Identify which cell holds the provided text, then report its (x, y) central coordinate. 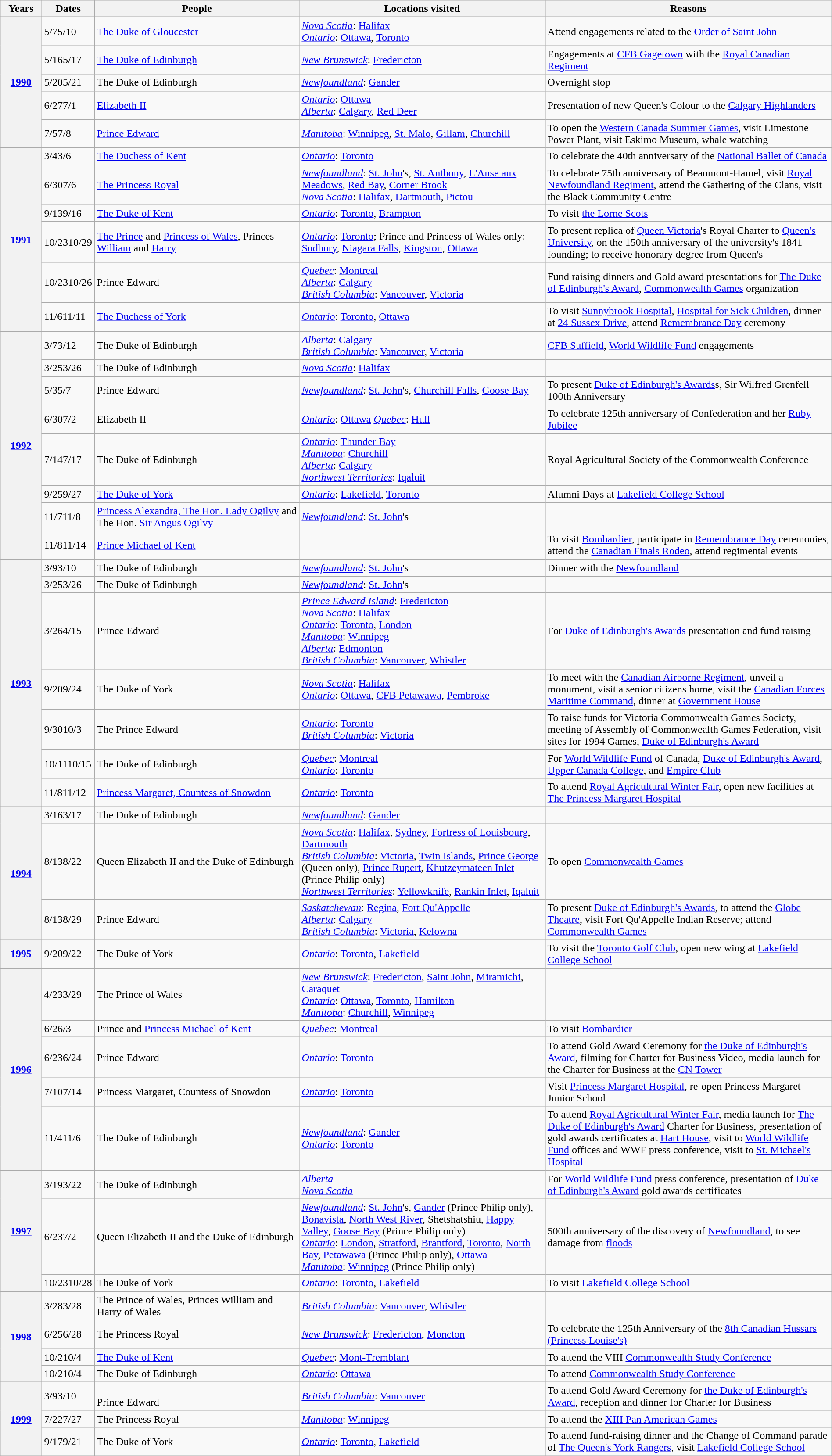
Newfoundland: St. John's, Churchill Falls, Goose Bay (422, 391)
British Columbia: Vancouver (422, 1396)
Ontario: Ottawa Quebec: Hull (422, 420)
Saskatchewan: Regina, Fort Qu'AppelleAlberta: CalgaryBritish Columbia: Victoria, Kelowna (422, 920)
Nova Scotia: HalifaxOntario: Ottawa, CFB Petawawa, Pembroke (422, 689)
7/227/27 (68, 1419)
The Prince of Wales (197, 994)
Quebec: MontrealAlberta: CalgaryBritish Columbia: Vancouver, Victoria (422, 282)
5/35/7 (68, 391)
To visit Lakefield College School (688, 1283)
11/811/12 (68, 793)
8/138/22 (68, 861)
Quebec: Montreal (422, 1029)
6/256/28 (68, 1334)
9/139/16 (68, 213)
Attend engagements related to the Order of Saint John (688, 32)
The Duchess of Kent (197, 156)
Ontario: Thunder BayManitoba: ChurchillAlberta: CalgaryNorthwest Territories: Iqaluit (422, 460)
Ontario: OttawaAlberta: Calgary, Red Deer (422, 105)
Dinner with the Newfoundland (688, 568)
To open the Western Canada Summer Games, visit Limestone Power Plant, visit Eskimo Museum, whale watching (688, 133)
British Columbia: Vancouver, Whistler (422, 1306)
5/75/10 (68, 32)
9/209/22 (68, 954)
10/2310/28 (68, 1283)
New Brunswick: Fredericton, Saint John, Miramichi, CaraquetOntario: Ottawa, Toronto, HamiltonManitoba: Churchill, Winnipeg (422, 994)
9/209/24 (68, 689)
500th anniversary of the discovery of Newfoundland, to see damage from floods (688, 1237)
Prince Michael of Kent (197, 545)
To open Commonwealth Games (688, 861)
Newfoundland: St. John's, St. Anthony, L'Anse aux Meadows, Red Bay, Corner BrookNova Scotia: Halifax, Dartmouth, Pictou (422, 185)
To visit the Lorne Scots (688, 213)
To attend Commonwealth Study Conference (688, 1374)
To present Duke of Edinburgh's Awardss, Sir Wilfred Grenfell 100th Anniversary (688, 391)
To visit Sunnybrook Hospital, Hospital for Sick Children, dinner at 24 Sussex Drive, attend Remembrance Day ceremony (688, 317)
New Brunswick: Fredericton (422, 60)
To visit the Toronto Golf Club, open new wing at Lakefield College School (688, 954)
8/138/29 (68, 920)
9/259/27 (68, 494)
5/205/21 (68, 82)
6/307/6 (68, 185)
Manitoba: Winnipeg (422, 1419)
New Brunswick: Fredericton, Moncton (422, 1334)
3/43/6 (68, 156)
For Duke of Edinburgh's Awards presentation and fund raising (688, 631)
9/179/21 (68, 1442)
The Prince and Princess of Wales, Princes William and Harry (197, 242)
6/277/1 (68, 105)
1996 (21, 1069)
1998 (21, 1337)
11/811/14 (68, 545)
1991 (21, 240)
Ontario: Toronto, Ottawa (422, 317)
Years (21, 9)
7/107/14 (68, 1092)
Ontario: Ottawa (422, 1374)
Nova Scotia: Halifax (422, 368)
To attend the VIII Commonwealth Study Conference (688, 1357)
To visit Bombardier (688, 1029)
Prince and Princess Michael of Kent (197, 1029)
1995 (21, 954)
3/163/17 (68, 815)
To present Duke of Edinburgh's Awards, to attend the Globe Theatre, visit Fort Qu'Appelle Indian Reserve; attend Commonwealth Games (688, 920)
Ontario: Lakefield, Toronto (422, 494)
To celebrate 125th anniversary of Confederation and her Ruby Jubilee (688, 420)
Manitoba: Winnipeg, St. Malo, Gillam, Churchill (422, 133)
6/26/3 (68, 1029)
3/283/28 (68, 1306)
Engagements at CFB Gagetown with the Royal Canadian Regiment (688, 60)
For World Wildlife Fund press conference, presentation of Duke of Edinburgh's Award gold awards certificates (688, 1185)
6/237/2 (68, 1237)
10/1110/15 (68, 764)
For World Wildlife Fund of Canada, Duke of Edinburgh's Award, Upper Canada College, and Empire Club (688, 764)
1993 (21, 683)
The Prince Edward (197, 729)
4/233/29 (68, 994)
1992 (21, 445)
Overnight stop (688, 82)
Nova Scotia: HalifaxOntario: Ottawa, Toronto (422, 32)
1994 (21, 873)
The Duke of Gloucester (197, 32)
10/2310/29 (68, 242)
To attend Gold Award Ceremony for the Duke of Edinburgh's Award, reception and dinner for Charter for Business (688, 1396)
Visit Princess Margaret Hospital, re-open Princess Margaret Junior School (688, 1092)
1990 (21, 82)
3/73/12 (68, 345)
7/57/8 (68, 133)
Alumni Days at Lakefield College School (688, 494)
Dates (68, 9)
The Prince of Wales, Princes William and Harry of Wales (197, 1306)
11/411/6 (68, 1138)
People (197, 9)
Newfoundland: GanderOntario: Toronto (422, 1138)
Ontario: TorontoBritish Columbia: Victoria (422, 729)
7/147/17 (68, 460)
Locations visited (422, 9)
3/193/22 (68, 1185)
11/711/8 (68, 517)
10/2310/26 (68, 282)
Princess Alexandra, The Hon. Lady Ogilvy and The Hon. Sir Angus Ogilvy (197, 517)
9/3010/3 (68, 729)
Quebec: MontrealOntario: Toronto (422, 764)
Fund raising dinners and Gold award presentations for The Duke of Edinburgh's Award, Commonwealth Games organization (688, 282)
11/611/11 (68, 317)
Presentation of new Queen's Colour to the Calgary Highlanders (688, 105)
3/264/15 (68, 631)
To attend the XIII Pan American Games (688, 1419)
Ontario: Toronto, Brampton (422, 213)
To attend fund-raising dinner and the Change of Command parade of The Queen's York Rangers, visit Lakefield College School (688, 1442)
Reasons (688, 9)
Royal Agricultural Society of the Commonwealth Conference (688, 460)
5/165/17 (68, 60)
To attend Royal Agricultural Winter Fair, open new facilities at The Princess Margaret Hospital (688, 793)
The Duchess of York (197, 317)
Quebec: Mont-Tremblant (422, 1357)
AlbertaNova Scotia (422, 1185)
Ontario: Toronto; Prince and Princess of Wales only: Sudbury, Niagara Falls, Kingston, Ottawa (422, 242)
CFB Suffield, World Wildlife Fund engagements (688, 345)
6/236/24 (68, 1058)
To celebrate the 125th Anniversary of the 8th Canadian Hussars (Princess Louise's) (688, 1334)
1997 (21, 1231)
6/307/2 (68, 420)
Alberta: CalgaryBritish Columbia: Vancouver, Victoria (422, 345)
1999 (21, 1419)
Prince Edward Island: FrederictonNova Scotia: HalifaxOntario: Toronto, LondonManitoba: WinnipegAlberta: EdmontonBritish Columbia: Vancouver, Whistler (422, 631)
To celebrate the 40th anniversary of the National Ballet of Canada (688, 156)
To visit Bombardier, participate in Remembrance Day ceremonies, attend the Canadian Finals Rodeo, attend regimental events (688, 545)
